Find where the given text appears and provide that cell's center as (X, Y) coordinate. 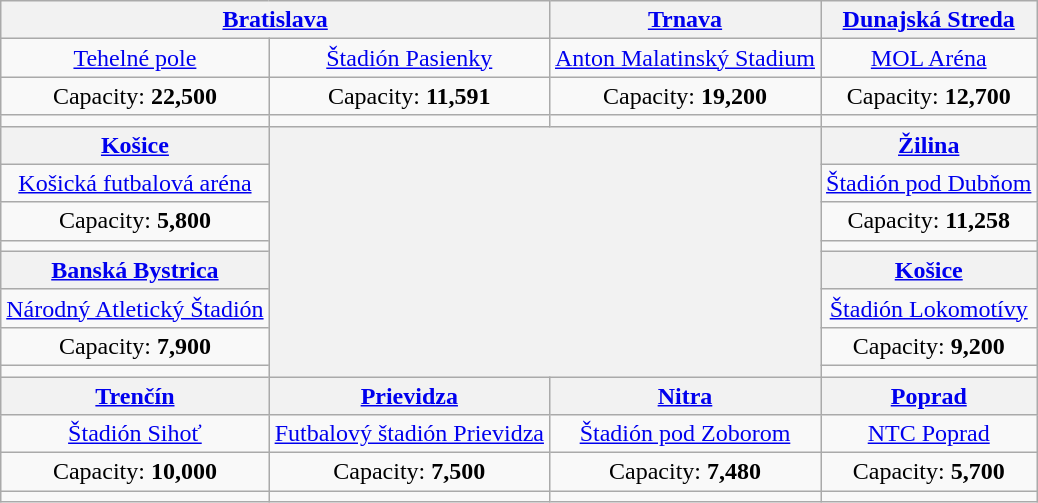
Dunajská Streda (929, 20)
Futbalový štadión Prievidza (409, 434)
Trnava (684, 20)
NTC Poprad (929, 434)
Capacity: 11,591 (409, 96)
Poprad (929, 395)
Capacity: 12,700 (929, 96)
Prievidza (409, 395)
Capacity: 11,258 (929, 221)
Capacity: 19,200 (684, 96)
Capacity: 10,000 (135, 472)
Štadión Sihoť (135, 434)
Bratislava (276, 20)
Košická futbalová aréna (135, 183)
Štadión Lokomotívy (929, 308)
Capacity: 5,800 (135, 221)
Žilina (929, 145)
Anton Malatinský Stadium (684, 58)
Banská Bystrica (135, 270)
Capacity: 9,200 (929, 346)
Nitra (684, 395)
Tehelné pole (135, 58)
Capacity: 7,500 (409, 472)
Štadión pod Dubňom (929, 183)
Štadión pod Zoborom (684, 434)
Capacity: 5,700 (929, 472)
Trenčín (135, 395)
Capacity: 7,480 (684, 472)
Capacity: 22,500 (135, 96)
MOL Aréna (929, 58)
Capacity: 7,900 (135, 346)
Štadión Pasienky (409, 58)
Národný Atletický Štadión (135, 308)
